Identify which cell holds the provided text, then report its [x, y] central coordinate. 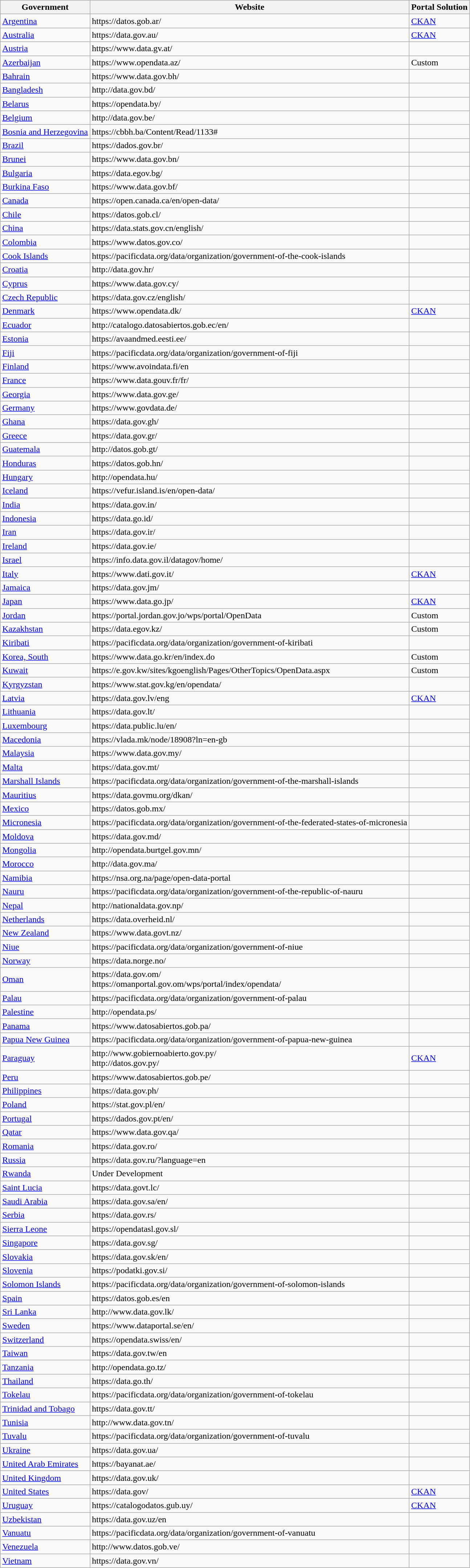
Kiribati [45, 643]
Slovenia [45, 1270]
http://data.gov.ma/ [250, 864]
Kazakhstan [45, 629]
Tunisia [45, 1422]
Colombia [45, 242]
https://data.egov.kz/ [250, 629]
http://opendata.go.tz/ [250, 1367]
France [45, 380]
https://vefur.island.is/en/open-data/ [250, 491]
https://vlada.mk/node/18908?ln=en-gb [250, 740]
http://data.gov.bd/ [250, 90]
Jamaica [45, 587]
https://data.gov.sk/en/ [250, 1257]
Thailand [45, 1381]
https://datos.gob.ar/ [250, 21]
Solomon Islands [45, 1284]
https://data.stats.gov.cn/english/ [250, 228]
http://www.data.gov.tn/ [250, 1422]
Belgium [45, 118]
Vanuatu [45, 1533]
Romania [45, 1146]
Israel [45, 560]
Moldova [45, 836]
https://data.gov.vn/ [250, 1561]
https://opendata.swiss/en/ [250, 1340]
Saudi Arabia [45, 1201]
https://pacificdata.org/data/organization/government-of-niue [250, 947]
Ecuador [45, 325]
Denmark [45, 311]
https://data.gov.ie/ [250, 546]
https://www.opendata.az/ [250, 62]
Marshall Islands [45, 781]
http://opendata.burtgel.gov.mn/ [250, 850]
https://www.data.gov.bf/ [250, 187]
Trinidad and Tobago [45, 1409]
https://avaandmed.eesti.ee/ [250, 339]
Uruguay [45, 1505]
https://data.gov.au/ [250, 35]
https://open.canada.ca/en/open-data/ [250, 201]
Honduras [45, 463]
https://data.govt.lc/ [250, 1188]
https://data.gov.gr/ [250, 436]
https://stat.gov.pl/en/ [250, 1105]
https://data.gov.ru/?language=en [250, 1160]
https://data.gov.gh/ [250, 422]
Iceland [45, 491]
Uzbekistan [45, 1519]
Tanzania [45, 1367]
Lithuania [45, 712]
https://dados.gov.pt/en/ [250, 1119]
Fiji [45, 353]
https://www.data.govt.nz/ [250, 933]
Website [250, 7]
https://www.data.go.jp/ [250, 601]
Kyrgyzstan [45, 684]
https://www.data.gov.bn/ [250, 159]
https://data.gov.jm/ [250, 587]
Netherlands [45, 919]
Palestine [45, 1012]
Tokelau [45, 1395]
Ireland [45, 546]
https://datos.gob.cl/ [250, 215]
Bangladesh [45, 90]
https://data.egov.bg/ [250, 173]
https://info.data.gov.il/datagov/home/ [250, 560]
https://pacificdata.org/data/organization/government-of-papua-new-guinea [250, 1039]
Ghana [45, 422]
Rwanda [45, 1174]
https://www.govdata.de/ [250, 408]
Bulgaria [45, 173]
Saint Lucia [45, 1188]
https://pacificdata.org/data/organization/government-of-vanuatu [250, 1533]
Finland [45, 366]
Morocco [45, 864]
https://datos.gob.mx/ [250, 809]
Bahrain [45, 76]
https://pacificdata.org/data/organization/government-of-the-republic-of-nauru [250, 892]
Belarus [45, 104]
http://www.gobiernoabierto.gov.py/http://datos.gov.py/ [250, 1058]
Nauru [45, 892]
Latvia [45, 698]
https://pacificdata.org/data/organization/government-of-tuvalu [250, 1436]
https://e.gov.kw/sites/kgoenglish/Pages/OtherTopics/OpenData.aspx [250, 671]
Spain [45, 1298]
https://data.gov.mt/ [250, 767]
Niue [45, 947]
https://data.gov.cz/english/ [250, 297]
Switzerland [45, 1340]
https://datos.gob.es/en [250, 1298]
Canada [45, 201]
Panama [45, 1026]
https://data.gov.ir/ [250, 532]
Sierra Leone [45, 1229]
https://data.gov.md/ [250, 836]
https://data.gov.lt/ [250, 712]
India [45, 505]
Estonia [45, 339]
Bosnia and Herzegovina [45, 131]
Brazil [45, 145]
https://data.gov.om/https://omanportal.gov.om/wps/portal/index/opendata/ [250, 980]
https://data.gov.sa/en/ [250, 1201]
Malta [45, 767]
Sri Lanka [45, 1312]
https://www.data.go.kr/en/index.do [250, 657]
http://opendata.ps/ [250, 1012]
Oman [45, 980]
Croatia [45, 270]
https://data.gov.ro/ [250, 1146]
Iran [45, 532]
https://data.overheid.nl/ [250, 919]
https://nsa.org.na/page/open-data-portal [250, 878]
New Zealand [45, 933]
https://pacificdata.org/data/organization/government-of-the-cook-islands [250, 256]
https://data.gov.tw/en [250, 1353]
Namibia [45, 878]
Indonesia [45, 518]
https://www.datosabiertos.gob.pa/ [250, 1026]
Czech Republic [45, 297]
https://www.dataportal.se/en/ [250, 1326]
Papua New Guinea [45, 1039]
Brunei [45, 159]
Sweden [45, 1326]
https://data.gov.ph/ [250, 1091]
https://pacificdata.org/data/organization/government-of-the-marshall-islands [250, 781]
Greece [45, 436]
Serbia [45, 1215]
https://www.data.gov.ge/ [250, 394]
https://data.gov.rs/ [250, 1215]
Georgia [45, 394]
https://data.gov.uk/ [250, 1478]
Micronesia [45, 822]
https://data.gov.ua/ [250, 1450]
https://data.gov.sg/ [250, 1243]
https://data.go.id/ [250, 518]
http://data.gov.hr/ [250, 270]
https://cbbh.ba/Content/Read/1133# [250, 131]
United States [45, 1491]
https://www.data.gov.my/ [250, 753]
Portugal [45, 1119]
Germany [45, 408]
Mexico [45, 809]
https://www.data.gouv.fr/fr/ [250, 380]
https://data.gov.lv/eng [250, 698]
Japan [45, 601]
https://pacificdata.org/data/organization/government-of-kiribati [250, 643]
Tuvalu [45, 1436]
http://opendata.hu/ [250, 477]
http://nationaldata.gov.np/ [250, 905]
Norway [45, 961]
Luxembourg [45, 726]
Macedonia [45, 740]
http://data.gov.be/ [250, 118]
Mongolia [45, 850]
Azerbaijan [45, 62]
https://opendatasl.gov.sl/ [250, 1229]
Slovakia [45, 1257]
https://data.gov.in/ [250, 505]
https://portal.jordan.gov.jo/wps/portal/OpenData [250, 615]
https://data.gov/ [250, 1491]
https://podatki.gov.si/ [250, 1270]
Peru [45, 1077]
Qatar [45, 1132]
https://www.opendata.dk/ [250, 311]
https://pacificdata.org/data/organization/government-of-fiji [250, 353]
Taiwan [45, 1353]
Singapore [45, 1243]
Government [45, 7]
https://pacificdata.org/data/organization/government-of-palau [250, 998]
http://www.data.gov.lk/ [250, 1312]
https://pacificdata.org/data/organization/government-of-the-federated-states-of-micronesia [250, 822]
https://www.data.gv.at/ [250, 49]
Vietnam [45, 1561]
Hungary [45, 477]
https://data.gov.tt/ [250, 1409]
https://catalogodatos.gub.uy/ [250, 1505]
Jordan [45, 615]
Palau [45, 998]
Venezuela [45, 1547]
Ukraine [45, 1450]
https://data.public.lu/en/ [250, 726]
https://data.norge.no/ [250, 961]
https://data.gov.uz/en [250, 1519]
Chile [45, 215]
Under Development [250, 1174]
https://www.stat.gov.kg/en/opendata/ [250, 684]
Burkina Faso [45, 187]
https://data.govmu.org/dkan/ [250, 795]
https://bayanat.ae/ [250, 1464]
Paraguay [45, 1058]
Portal Solution [440, 7]
https://datos.gob.hn/ [250, 463]
United Arab Emirates [45, 1464]
United Kingdom [45, 1478]
Italy [45, 574]
Kuwait [45, 671]
http://datos.gob.gt/ [250, 449]
http://www.datos.gob.ve/ [250, 1547]
Guatemala [45, 449]
Nepal [45, 905]
Austria [45, 49]
Russia [45, 1160]
Argentina [45, 21]
https://pacificdata.org/data/organization/government-of-solomon-islands [250, 1284]
Malaysia [45, 753]
Cyprus [45, 284]
Mauritius [45, 795]
Korea, South [45, 657]
https://pacificdata.org/data/organization/government-of-tokelau [250, 1395]
https://www.datosabiertos.gob.pe/ [250, 1077]
https://data.go.th/ [250, 1381]
https://www.avoindata.fi/en [250, 366]
https://www.data.gov.bh/ [250, 76]
http://catalogo.datosabiertos.gob.ec/en/ [250, 325]
https://www.datos.gov.co/ [250, 242]
https://www.data.gov.qa/ [250, 1132]
Poland [45, 1105]
Australia [45, 35]
https://dados.gov.br/ [250, 145]
https://www.data.gov.cy/ [250, 284]
https://opendata.by/ [250, 104]
China [45, 228]
Cook Islands [45, 256]
Philippines [45, 1091]
https://www.dati.gov.it/ [250, 574]
